Output the (x, y) coordinate of the center of the cell containing the given text.  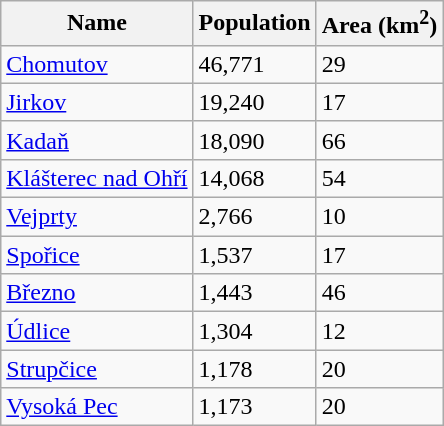
2,766 (254, 217)
46,771 (254, 64)
18,090 (254, 140)
10 (380, 217)
66 (380, 140)
19,240 (254, 102)
14,068 (254, 178)
Spořice (97, 255)
1,443 (254, 293)
Strupčice (97, 369)
46 (380, 293)
Klášterec nad Ohří (97, 178)
Vejprty (97, 217)
Březno (97, 293)
1,537 (254, 255)
12 (380, 331)
Chomutov (97, 64)
Kadaň (97, 140)
29 (380, 64)
Vysoká Pec (97, 407)
Area (km2) (380, 24)
1,304 (254, 331)
1,178 (254, 369)
54 (380, 178)
1,173 (254, 407)
Population (254, 24)
Name (97, 24)
Jirkov (97, 102)
Údlice (97, 331)
